Extract the (X, Y) coordinate from the center of the cell holding the provided text.  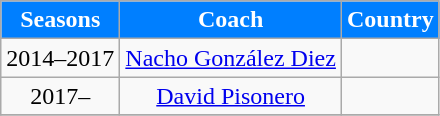
2017– (60, 96)
Seasons (60, 20)
2014–2017 (60, 58)
David Pisonero (231, 96)
Coach (231, 20)
Country (390, 20)
Nacho González Diez (231, 58)
